Capture the cell that displays the provided text and extract its (X, Y) central coordinate. 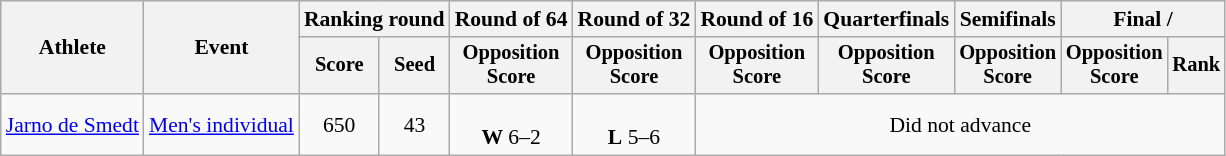
L 5–6 (634, 124)
Men's individual (222, 124)
Rank (1196, 66)
Seed (414, 66)
W 6–2 (512, 124)
Event (222, 48)
Athlete (72, 48)
650 (340, 124)
43 (414, 124)
Quarterfinals (886, 19)
Jarno de Smedt (72, 124)
Did not advance (960, 124)
Round of 64 (512, 19)
Score (340, 66)
Semifinals (1008, 19)
Final / (1143, 19)
Round of 16 (756, 19)
Round of 32 (634, 19)
Ranking round (374, 19)
